Capture the cell that displays the provided text and extract its [X, Y] central coordinate. 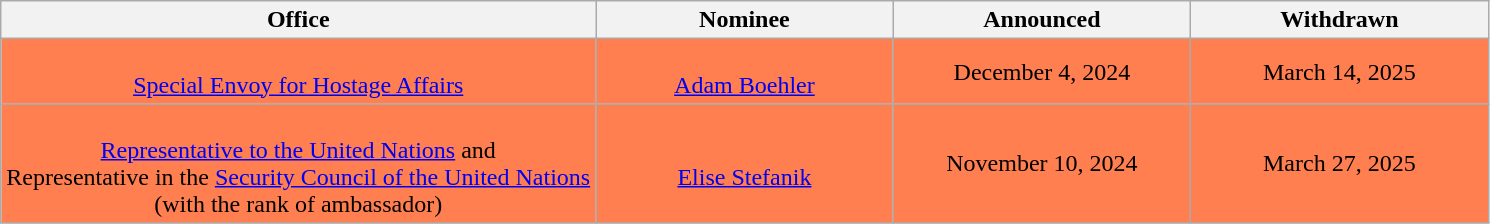
March 14, 2025 [1340, 72]
November 10, 2024 [1042, 164]
December 4, 2024 [1042, 72]
Office [298, 20]
Withdrawn [1340, 20]
Representative to the United Nations andRepresentative in the Security Council of the United Nations(with the rank of ambassador) [298, 164]
Adam Boehler [744, 72]
Elise Stefanik [744, 164]
Announced [1042, 20]
March 27, 2025 [1340, 164]
Special Envoy for Hostage Affairs [298, 72]
Nominee [744, 20]
